Output the (x, y) coordinate of the center of the cell containing the given text.  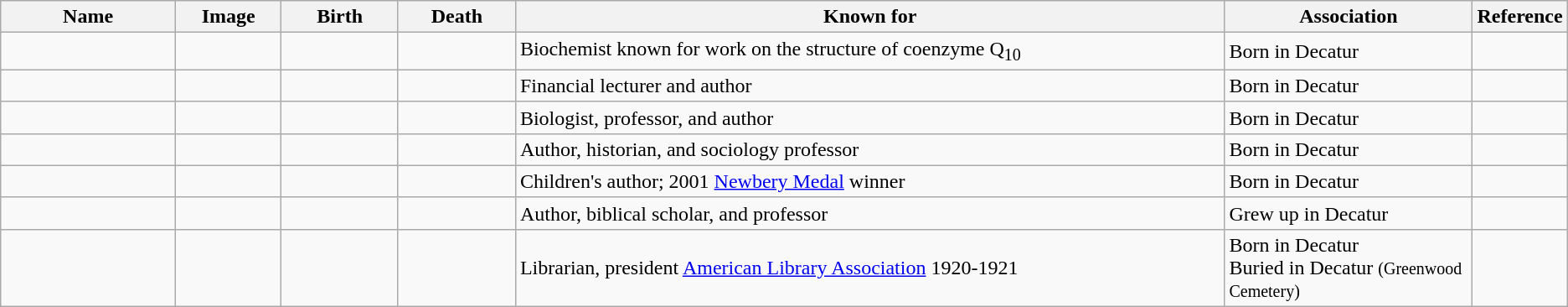
Birth (340, 17)
Author, historian, and sociology professor (869, 149)
Children's author; 2001 Newbery Medal winner (869, 181)
Known for (869, 17)
Image (228, 17)
Reference (1519, 17)
Biochemist known for work on the structure of coenzyme Q10 (869, 51)
Grew up in Decatur (1349, 213)
Financial lecturer and author (869, 86)
Death (456, 17)
Association (1349, 17)
Name (89, 17)
Biologist, professor, and author (869, 117)
Born in DecaturBuried in Decatur (Greenwood Cemetery) (1349, 268)
Librarian, president American Library Association 1920-1921 (869, 268)
Author, biblical scholar, and professor (869, 213)
